Return the (x, y) coordinate for the center point of the cell that contains the specified text.  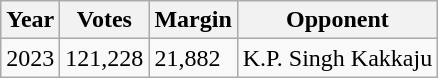
Margin (193, 20)
Opponent (337, 20)
21,882 (193, 58)
K.P. Singh Kakkaju (337, 58)
Votes (104, 20)
Year (30, 20)
121,228 (104, 58)
2023 (30, 58)
